From the cell containing the given text, extract its center point as (x, y) coordinate. 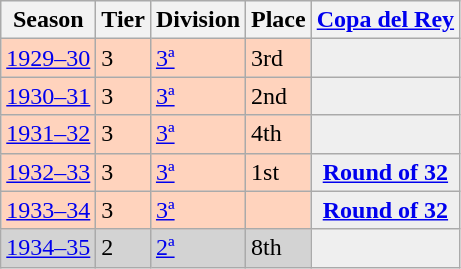
2nd (279, 96)
1931–32 (48, 134)
1934–35 (48, 248)
3rd (279, 58)
4th (279, 134)
1st (279, 172)
2ª (198, 248)
Season (48, 20)
1930–31 (48, 96)
Copa del Rey (385, 20)
1933–34 (48, 210)
Place (279, 20)
1929–30 (48, 58)
Division (198, 20)
2 (124, 248)
1932–33 (48, 172)
Tier (124, 20)
8th (279, 248)
